For the text-containing cell, return its midpoint in [X, Y] coordinate format. 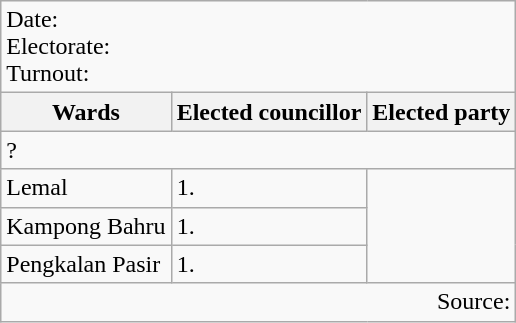
Lemal [86, 188]
Pengkalan Pasir [86, 264]
Wards [86, 112]
Kampong Bahru [86, 226]
Source: [258, 302]
Date: Electorate: Turnout: [258, 47]
Elected party [442, 112]
Elected councillor [269, 112]
? [258, 150]
